Provide the [x, y] coordinate of the cell's center where the given text is located.  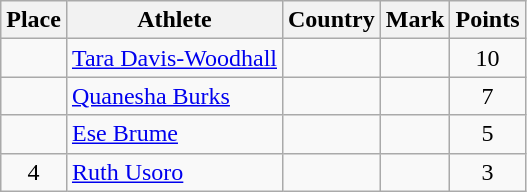
Country [331, 20]
Tara Davis-Woodhall [174, 58]
5 [488, 134]
Place [34, 20]
3 [488, 172]
Ese Brume [174, 134]
Quanesha Burks [174, 96]
4 [34, 172]
Ruth Usoro [174, 172]
7 [488, 96]
Points [488, 20]
Mark [415, 20]
10 [488, 58]
Athlete [174, 20]
